From the cell containing the given text, extract its center point as (X, Y) coordinate. 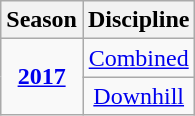
2017 (42, 77)
Discipline (138, 20)
Downhill (138, 96)
Season (42, 20)
Combined (138, 58)
